Return the (x, y) coordinate for the center point of the cell that contains the specified text.  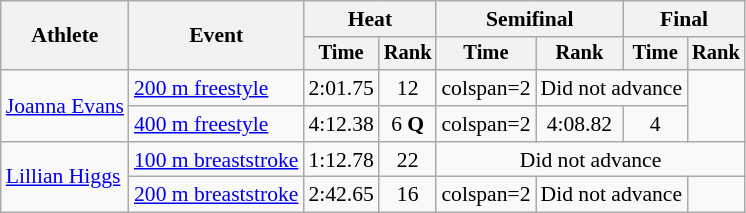
4 (655, 124)
4:12.38 (340, 124)
Lillian Higgs (65, 178)
12 (408, 88)
Event (216, 36)
Athlete (65, 36)
Semifinal (530, 19)
Heat (370, 19)
2:42.65 (340, 195)
16 (408, 195)
2:01.75 (340, 88)
6 Q (408, 124)
400 m freestyle (216, 124)
1:12.78 (340, 160)
200 m freestyle (216, 88)
22 (408, 160)
Joanna Evans (65, 106)
Final (684, 19)
100 m breaststroke (216, 160)
4:08.82 (580, 124)
200 m breaststroke (216, 195)
